For the text-containing cell, return its midpoint in (x, y) coordinate format. 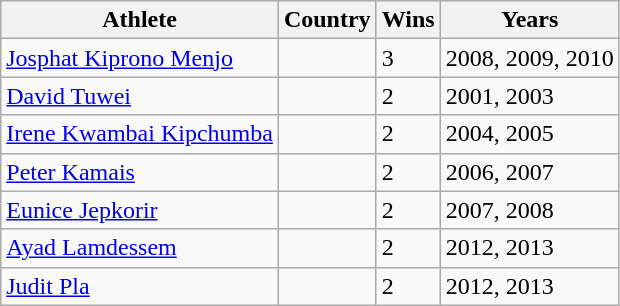
Peter Kamais (140, 172)
Athlete (140, 20)
Wins (408, 20)
Country (327, 20)
Years (530, 20)
2001, 2003 (530, 96)
Ayad Lamdessem (140, 248)
2007, 2008 (530, 210)
Irene Kwambai Kipchumba (140, 134)
2004, 2005 (530, 134)
Eunice Jepkorir (140, 210)
Judit Pla (140, 286)
3 (408, 58)
Josphat Kiprono Menjo (140, 58)
2008, 2009, 2010 (530, 58)
2006, 2007 (530, 172)
David Tuwei (140, 96)
